Extract the (X, Y) coordinate from the center of the cell holding the provided text.  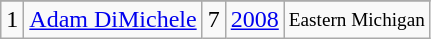
1 (12, 20)
2008 (254, 20)
Eastern Michigan (356, 20)
7 (214, 20)
Adam DiMichele (113, 20)
